Search for the cell housing the specified text and yield its (x, y) center coordinate. 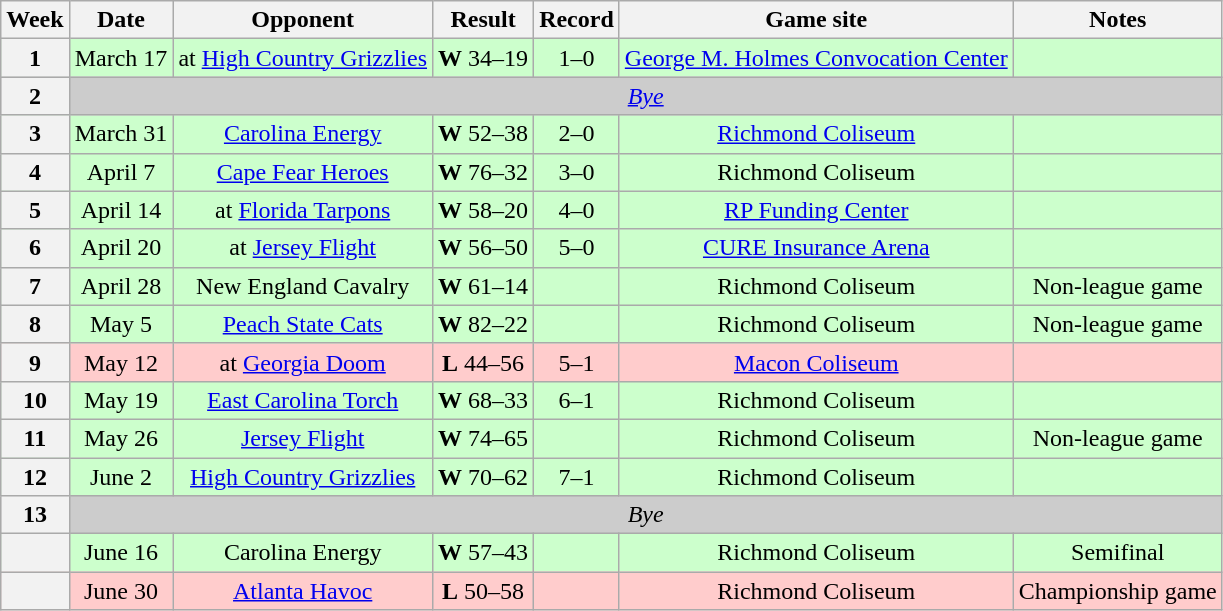
Championship game (1118, 591)
April 7 (121, 172)
2 (35, 96)
at Florida Tarpons (303, 210)
12 (35, 477)
Jersey Flight (303, 438)
Opponent (303, 20)
May 26 (121, 438)
5–1 (577, 362)
George M. Holmes Convocation Center (816, 58)
June 2 (121, 477)
5–0 (577, 248)
at Georgia Doom (303, 362)
June 30 (121, 591)
April 20 (121, 248)
10 (35, 400)
April 14 (121, 210)
6 (35, 248)
7–1 (577, 477)
CURE Insurance Arena (816, 248)
3–0 (577, 172)
RP Funding Center (816, 210)
W 34–19 (484, 58)
4–0 (577, 210)
L 44–56 (484, 362)
W 61–14 (484, 286)
Cape Fear Heroes (303, 172)
East Carolina Torch (303, 400)
W 56–50 (484, 248)
3 (35, 134)
11 (35, 438)
W 70–62 (484, 477)
1–0 (577, 58)
W 82–22 (484, 324)
W 74–65 (484, 438)
W 57–43 (484, 553)
5 (35, 210)
May 12 (121, 362)
W 68–33 (484, 400)
4 (35, 172)
Result (484, 20)
13 (35, 515)
Macon Coliseum (816, 362)
Notes (1118, 20)
Peach State Cats (303, 324)
Date (121, 20)
Atlanta Havoc (303, 591)
2–0 (577, 134)
1 (35, 58)
New England Cavalry (303, 286)
9 (35, 362)
High Country Grizzlies (303, 477)
8 (35, 324)
W 76–32 (484, 172)
May 19 (121, 400)
Semifinal (1118, 553)
W 52–38 (484, 134)
April 28 (121, 286)
June 16 (121, 553)
Game site (816, 20)
at High Country Grizzlies (303, 58)
at Jersey Flight (303, 248)
L 50–58 (484, 591)
March 31 (121, 134)
7 (35, 286)
W 58–20 (484, 210)
6–1 (577, 400)
Record (577, 20)
March 17 (121, 58)
Week (35, 20)
May 5 (121, 324)
